Locate the cell with the specified text and output its (X, Y) center coordinate. 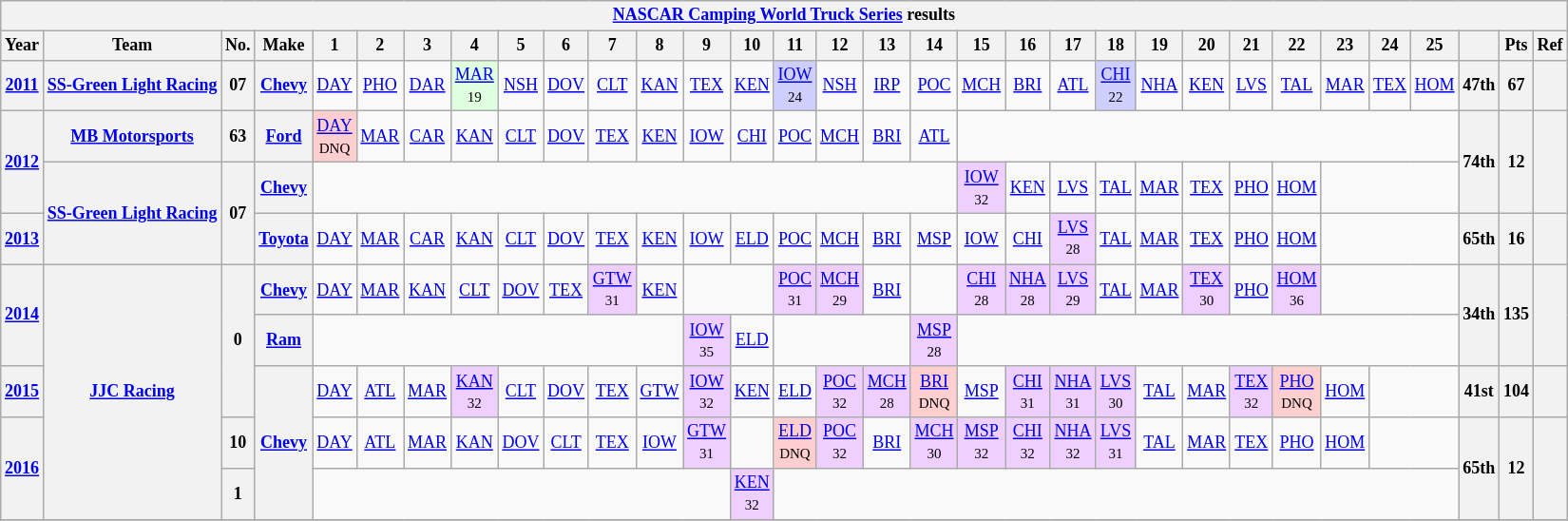
2016 (23, 468)
Make (283, 46)
20 (1207, 46)
18 (1116, 46)
2011 (23, 86)
2014 (23, 316)
BRIDNQ (934, 392)
JJC Racing (131, 392)
41st (1479, 392)
0 (238, 340)
MB Motorsports (131, 137)
5 (521, 46)
MCH28 (887, 392)
7 (612, 46)
LVS28 (1073, 239)
4 (474, 46)
LVS29 (1073, 290)
Ford (283, 137)
6 (566, 46)
NHA28 (1028, 290)
Toyota (283, 239)
135 (1517, 316)
Pts (1517, 46)
Year (23, 46)
34th (1479, 316)
21 (1251, 46)
67 (1517, 86)
PHODNQ (1296, 392)
CHI32 (1028, 443)
2013 (23, 239)
11 (794, 46)
CHI22 (1116, 86)
KAN32 (474, 392)
POC31 (794, 290)
2012 (23, 162)
74th (1479, 162)
13 (887, 46)
MAR19 (474, 86)
IRP (887, 86)
17 (1073, 46)
MSP32 (982, 443)
CHI31 (1028, 392)
DAYDNQ (335, 137)
MCH29 (840, 290)
NHA31 (1073, 392)
IOW35 (707, 340)
8 (660, 46)
TEX30 (1207, 290)
3 (428, 46)
23 (1346, 46)
24 (1390, 46)
47th (1479, 86)
DAR (428, 86)
No. (238, 46)
TEX32 (1251, 392)
KEN32 (752, 493)
2015 (23, 392)
63 (238, 137)
104 (1517, 392)
GTW (660, 392)
2 (380, 46)
Ref (1550, 46)
NASCAR Camping World Truck Series results (784, 15)
9 (707, 46)
LVS31 (1116, 443)
MCH30 (934, 443)
NHA (1159, 86)
22 (1296, 46)
19 (1159, 46)
NHA32 (1073, 443)
HOM36 (1296, 290)
Team (131, 46)
Ram (283, 340)
ELDDNQ (794, 443)
LVS30 (1116, 392)
15 (982, 46)
14 (934, 46)
MSP28 (934, 340)
IOW24 (794, 86)
25 (1435, 46)
CHI28 (982, 290)
